Identify which cell holds the provided text, then report its [x, y] central coordinate. 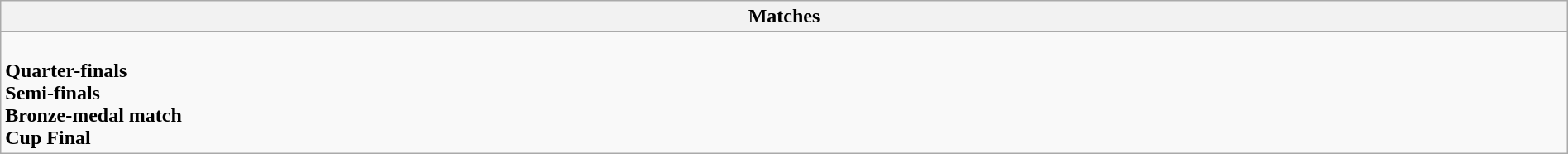
Quarter-finals Semi-finals Bronze-medal match Cup Final [784, 93]
Matches [784, 17]
